Capture the cell that displays the provided text and extract its [x, y] central coordinate. 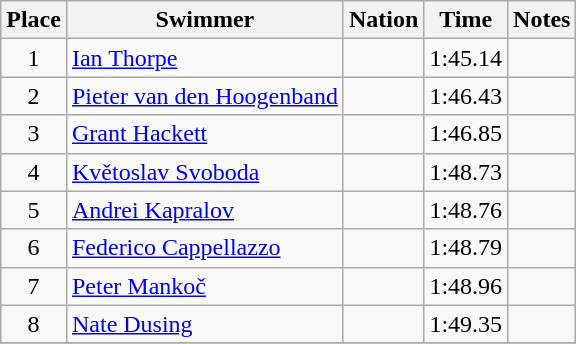
6 [34, 248]
4 [34, 172]
Pieter van den Hoogenband [204, 96]
Grant Hackett [204, 134]
Federico Cappellazzo [204, 248]
1:46.85 [466, 134]
1:48.76 [466, 210]
Ian Thorpe [204, 58]
Andrei Kapralov [204, 210]
1:48.79 [466, 248]
1:48.73 [466, 172]
3 [34, 134]
8 [34, 324]
Peter Mankoč [204, 286]
Notes [542, 20]
1:49.35 [466, 324]
2 [34, 96]
1:45.14 [466, 58]
Swimmer [204, 20]
1 [34, 58]
Nation [383, 20]
5 [34, 210]
Place [34, 20]
1:46.43 [466, 96]
1:48.96 [466, 286]
Time [466, 20]
Květoslav Svoboda [204, 172]
7 [34, 286]
Nate Dusing [204, 324]
